Return the (X, Y) coordinate for the center point of the cell that contains the specified text.  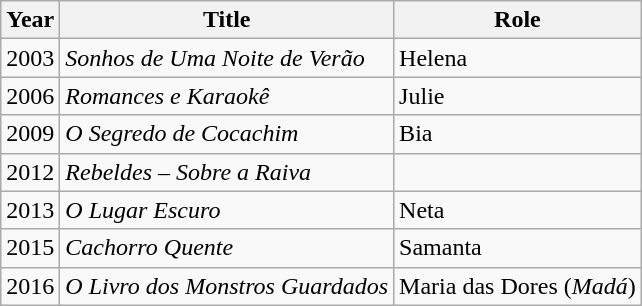
2003 (30, 58)
Cachorro Quente (227, 248)
O Lugar Escuro (227, 210)
Role (518, 20)
2012 (30, 172)
Maria das Dores (Madá) (518, 286)
2009 (30, 134)
Title (227, 20)
O Segredo de Cocachim (227, 134)
2015 (30, 248)
Year (30, 20)
Sonhos de Uma Noite de Verão (227, 58)
Romances e Karaokê (227, 96)
Julie (518, 96)
2006 (30, 96)
Samanta (518, 248)
O Livro dos Monstros Guardados (227, 286)
Helena (518, 58)
Neta (518, 210)
2016 (30, 286)
Bia (518, 134)
Rebeldes – Sobre a Raiva (227, 172)
2013 (30, 210)
